Search for the cell housing the specified text and yield its (x, y) center coordinate. 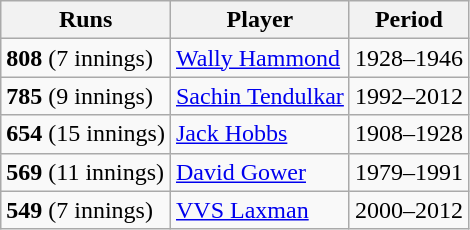
Runs (86, 20)
1992–2012 (408, 96)
Wally Hammond (260, 58)
785 (9 innings) (86, 96)
Period (408, 20)
1908–1928 (408, 134)
1928–1946 (408, 58)
Player (260, 20)
VVS Laxman (260, 210)
2000–2012 (408, 210)
David Gower (260, 172)
654 (15 innings) (86, 134)
808 (7 innings) (86, 58)
549 (7 innings) (86, 210)
Sachin Tendulkar (260, 96)
Jack Hobbs (260, 134)
1979–1991 (408, 172)
569 (11 innings) (86, 172)
